For the text-containing cell, return its midpoint in (X, Y) coordinate format. 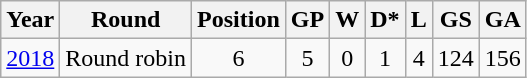
4 (418, 58)
L (418, 20)
1 (385, 58)
2018 (30, 58)
GP (307, 20)
GS (456, 20)
156 (502, 58)
W (348, 20)
6 (239, 58)
GA (502, 20)
Position (239, 20)
124 (456, 58)
Round robin (126, 58)
0 (348, 58)
Round (126, 20)
Year (30, 20)
5 (307, 58)
D* (385, 20)
